Extract the (x, y) coordinate from the center of the cell holding the provided text.  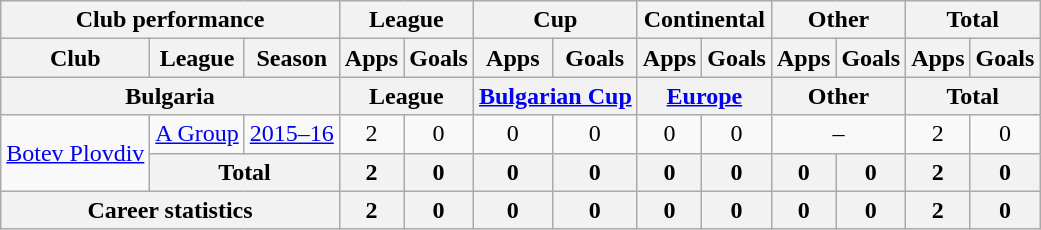
Bulgarian Cup (555, 96)
Bulgaria (170, 96)
A Group (197, 134)
Continental (704, 20)
Club performance (170, 20)
Europe (704, 96)
Club (76, 58)
2015–16 (292, 134)
Cup (555, 20)
Season (292, 58)
– (838, 134)
Botev Plovdiv (76, 153)
Career statistics (170, 210)
